Capture the cell that displays the provided text and extract its (x, y) central coordinate. 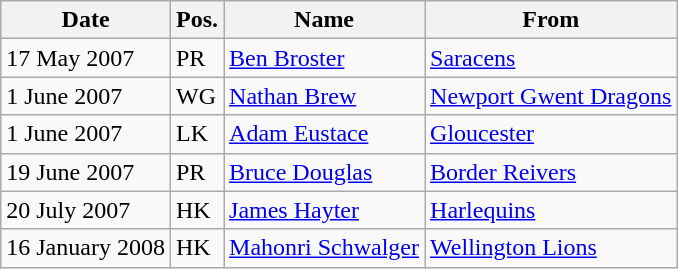
LK (196, 134)
19 June 2007 (86, 172)
Harlequins (551, 210)
Wellington Lions (551, 248)
Saracens (551, 58)
WG (196, 96)
Gloucester (551, 134)
Newport Gwent Dragons (551, 96)
16 January 2008 (86, 248)
Bruce Douglas (324, 172)
From (551, 20)
Adam Eustace (324, 134)
James Hayter (324, 210)
Nathan Brew (324, 96)
Mahonri Schwalger (324, 248)
Pos. (196, 20)
Ben Broster (324, 58)
Name (324, 20)
20 July 2007 (86, 210)
Date (86, 20)
Border Reivers (551, 172)
17 May 2007 (86, 58)
